Provide the (X, Y) coordinate of the cell's center where the given text is located.  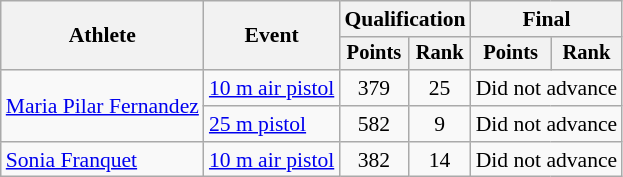
25 m pistol (272, 124)
582 (374, 124)
Event (272, 36)
10 m air pistol (272, 88)
Maria Pilar Fernandez (102, 106)
Athlete (102, 36)
25 (440, 88)
379 (374, 88)
Qualification (404, 19)
Final (547, 19)
9 (440, 124)
